Locate the cell with the specified text and output its [x, y] center coordinate. 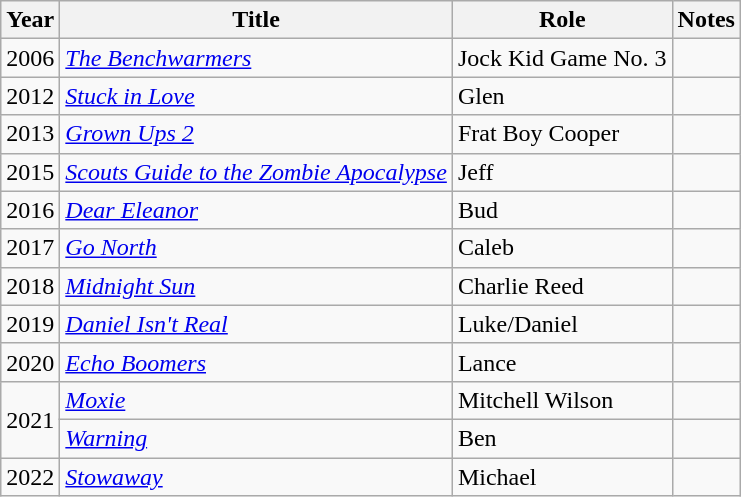
2015 [30, 172]
Bud [562, 210]
Title [256, 20]
Warning [256, 438]
Year [30, 20]
2016 [30, 210]
Caleb [562, 248]
Go North [256, 248]
Midnight Sun [256, 286]
Frat Boy Cooper [562, 134]
Luke/Daniel [562, 324]
Notes [706, 20]
2022 [30, 477]
Lance [562, 362]
Scouts Guide to the Zombie Apocalypse [256, 172]
Ben [562, 438]
Stowaway [256, 477]
2017 [30, 248]
2013 [30, 134]
Stuck in Love [256, 96]
2020 [30, 362]
Dear Eleanor [256, 210]
Charlie Reed [562, 286]
2019 [30, 324]
Moxie [256, 400]
Mitchell Wilson [562, 400]
Role [562, 20]
Jeff [562, 172]
Echo Boomers [256, 362]
2006 [30, 58]
Grown Ups 2 [256, 134]
Daniel Isn't Real [256, 324]
2021 [30, 419]
Glen [562, 96]
Jock Kid Game No. 3 [562, 58]
2012 [30, 96]
2018 [30, 286]
The Benchwarmers [256, 58]
Michael [562, 477]
